Output the (x, y) coordinate of the center of the cell containing the given text.  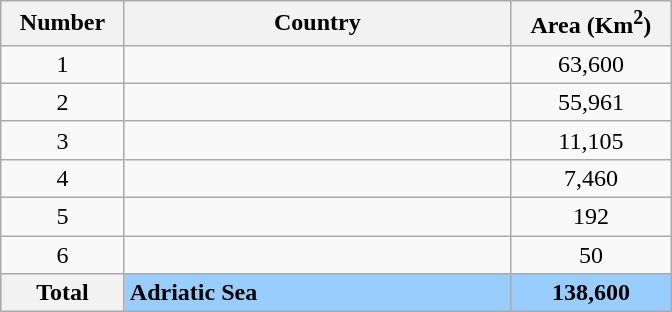
138,600 (590, 293)
Area (Km2) (590, 24)
7,460 (590, 178)
Total (63, 293)
11,105 (590, 140)
5 (63, 217)
Number (63, 24)
63,600 (590, 64)
Adriatic Sea (317, 293)
2 (63, 102)
50 (590, 255)
1 (63, 64)
55,961 (590, 102)
3 (63, 140)
192 (590, 217)
6 (63, 255)
Country (317, 24)
4 (63, 178)
